Capture the cell that displays the provided text and extract its [x, y] central coordinate. 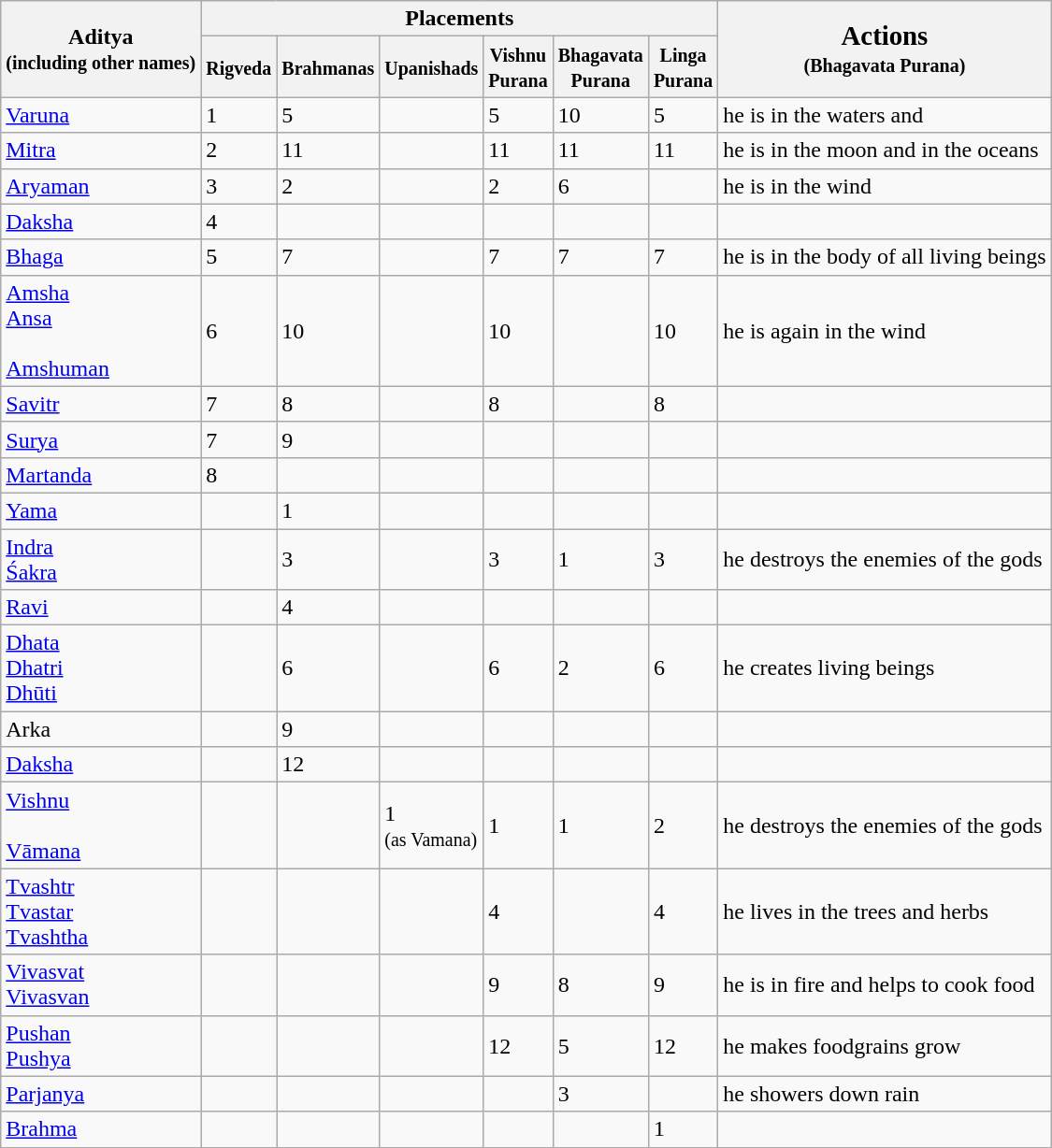
VishnuVāmana [101, 825]
Actions(Bhagavata Purana) [885, 49]
he lives in the trees and herbs [885, 911]
VishnuPurana [518, 67]
Savitr [101, 404]
DhataDhatriDhūti [101, 668]
IndraŚakra [101, 559]
he is in the waters and [885, 115]
Yama [101, 510]
he is in the wind [885, 186]
he is again in the wind [885, 331]
Bhaga [101, 257]
Parjanya [101, 1094]
Arka [101, 729]
he makes foodgrains grow [885, 1045]
Martanda [101, 475]
Aryaman [101, 186]
AmshaAnsaAmshuman [101, 331]
LingaPurana [683, 67]
he creates living beings [885, 668]
PushanPushya [101, 1045]
Aditya(including other names) [101, 49]
he is in fire and helps to cook food [885, 985]
Upanishads [432, 67]
he is in the body of all living beings [885, 257]
Brahmanas [328, 67]
VivasvatVivasvan [101, 985]
Rigveda [239, 67]
he is in the moon and in the oceans [885, 151]
TvashtrTvastarTvashtha [101, 911]
Brahma [101, 1129]
Mitra [101, 151]
he showers down rain [885, 1094]
Varuna [101, 115]
1(as Vamana) [432, 825]
Surya [101, 439]
BhagavataPurana [600, 67]
Ravi [101, 608]
Placements [460, 19]
